Output the [X, Y] coordinate of the center of the cell containing the given text.  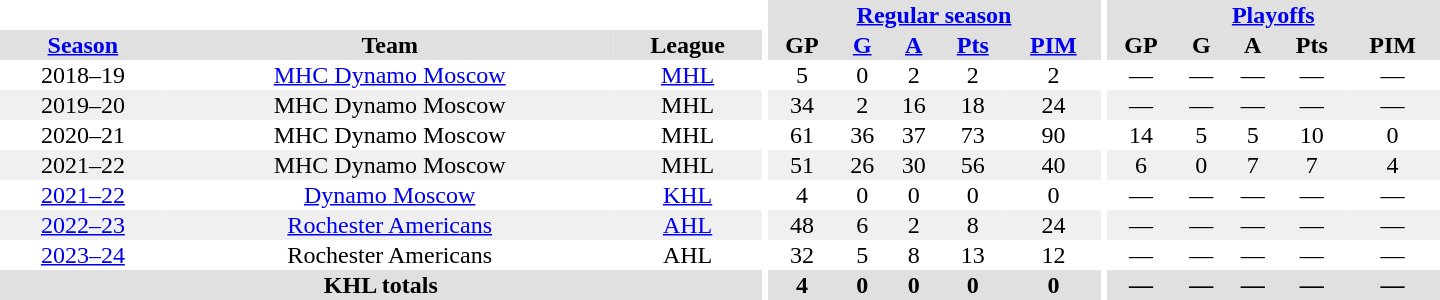
18 [972, 105]
League [688, 45]
30 [914, 165]
37 [914, 135]
KHL totals [381, 285]
36 [862, 135]
Playoffs [1273, 15]
12 [1054, 255]
48 [802, 225]
Team [390, 45]
40 [1054, 165]
16 [914, 105]
90 [1054, 135]
73 [972, 135]
13 [972, 255]
2020–21 [83, 135]
26 [862, 165]
34 [802, 105]
Dynamo Moscow [390, 195]
2019–20 [83, 105]
32 [802, 255]
10 [1312, 135]
56 [972, 165]
51 [802, 165]
Regular season [934, 15]
Season [83, 45]
14 [1140, 135]
KHL [688, 195]
2018–19 [83, 75]
61 [802, 135]
2022–23 [83, 225]
2023–24 [83, 255]
